Extract the (x, y) coordinate from the center of the cell holding the provided text.  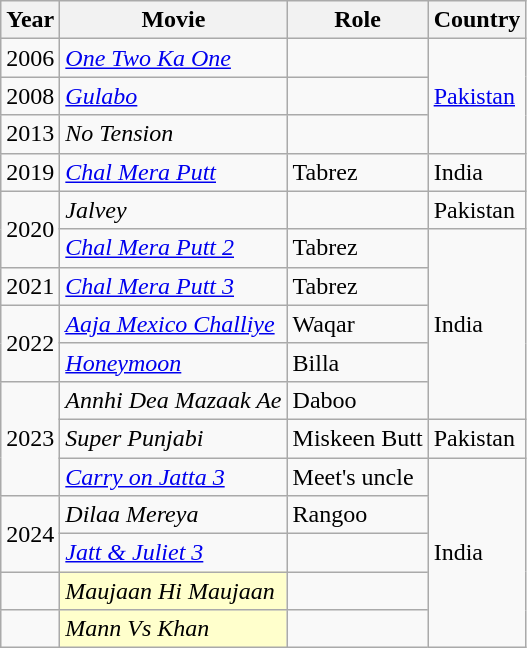
2021 (30, 286)
Rangoo (358, 515)
Jalvey (174, 210)
Jatt & Juliet 3 (174, 553)
2006 (30, 58)
Dilaa Mereya (174, 515)
Aaja Mexico Challiye (174, 324)
Maujaan Hi Maujaan (174, 591)
2008 (30, 96)
2024 (30, 534)
Daboo (358, 400)
Meet's uncle (358, 477)
Annhi Dea Mazaak Ae (174, 400)
Honeymoon (174, 362)
Gulabo (174, 96)
2023 (30, 438)
Chal Mera Putt 3 (174, 286)
Billa (358, 362)
2013 (30, 134)
Waqar (358, 324)
Role (358, 20)
Mann Vs Khan (174, 629)
Chal Mera Putt (174, 172)
Country (477, 20)
2022 (30, 343)
Chal Mera Putt 2 (174, 248)
Super Punjabi (174, 438)
Movie (174, 20)
Year (30, 20)
2019 (30, 172)
Carry on Jatta 3 (174, 477)
No Tension (174, 134)
Miskeen Butt (358, 438)
2020 (30, 229)
One Two Ka One (174, 58)
